From the cell containing the given text, extract its center point as (X, Y) coordinate. 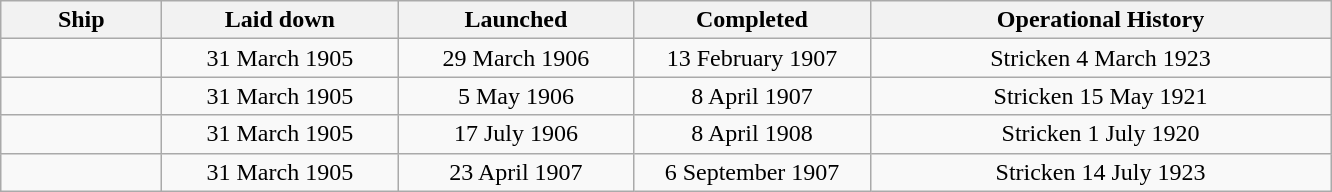
8 April 1907 (752, 96)
Stricken 15 May 1921 (1100, 96)
Completed (752, 20)
Stricken 14 July 1923 (1100, 172)
Stricken 4 March 1923 (1100, 58)
Operational History (1100, 20)
17 July 1906 (516, 134)
5 May 1906 (516, 96)
8 April 1908 (752, 134)
Stricken 1 July 1920 (1100, 134)
29 March 1906 (516, 58)
6 September 1907 (752, 172)
Ship (82, 20)
13 February 1907 (752, 58)
Launched (516, 20)
23 April 1907 (516, 172)
Laid down (280, 20)
